Scan for the cell matching the given text and deliver its [X, Y] coordinate at center. 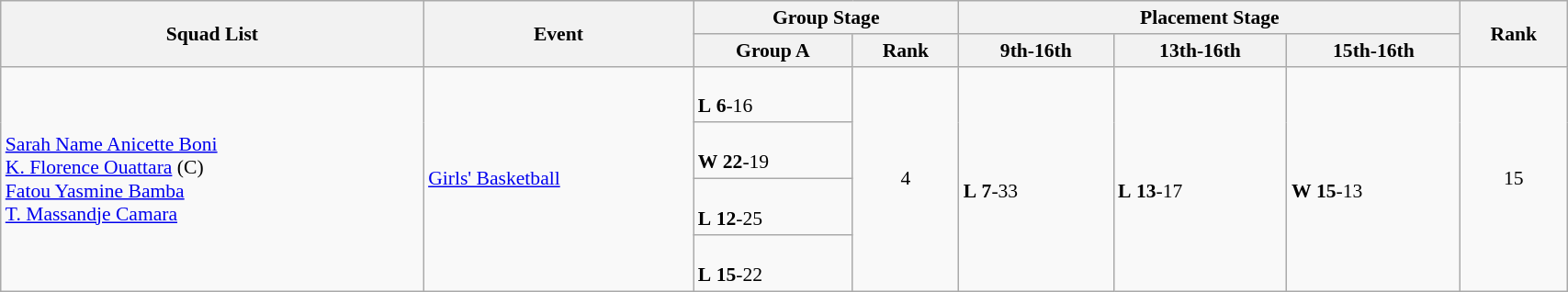
L 12-25 [773, 208]
13th-16th [1200, 51]
Placement Stage [1210, 17]
15th-16th [1374, 51]
Group Stage [827, 17]
9th-16th [1036, 51]
Group A [773, 51]
15 [1514, 178]
Squad List [212, 33]
L 13-17 [1200, 178]
L 6-16 [773, 94]
L 15-22 [773, 263]
L 7-33 [1036, 178]
4 [906, 178]
W 15-13 [1374, 178]
Event [558, 33]
Girls' Basketball [558, 178]
Sarah Name Anicette BoniK. Florence Ouattara (C)Fatou Yasmine BambaT. Massandje Camara [212, 178]
W 22-19 [773, 151]
